Detect which cell encompasses the target text, then output its [X, Y] center coordinate. 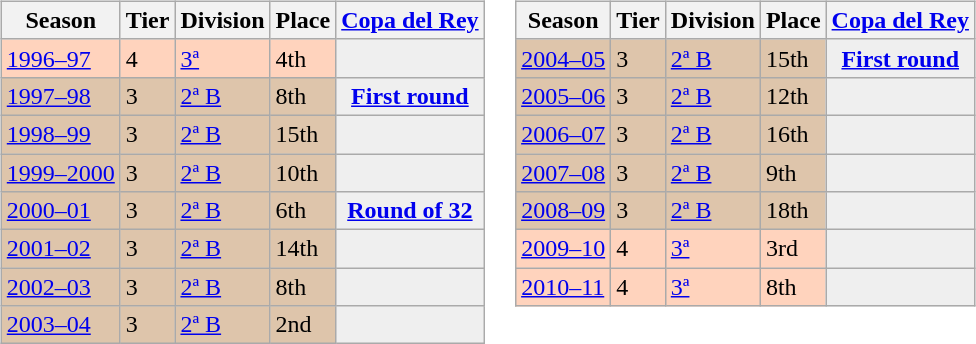
6th [303, 211]
2nd [303, 325]
2000–01 [60, 211]
Round of 32 [410, 211]
9th [793, 173]
2010–11 [564, 287]
2005–06 [564, 96]
2001–02 [60, 249]
1998–99 [60, 134]
2007–08 [564, 173]
2009–10 [564, 249]
18th [793, 211]
2008–09 [564, 211]
2006–07 [564, 134]
1997–98 [60, 96]
4th [303, 58]
2004–05 [564, 58]
14th [303, 249]
3rd [793, 249]
2002–03 [60, 287]
2003–04 [60, 325]
12th [793, 96]
1999–2000 [60, 173]
10th [303, 173]
16th [793, 134]
1996–97 [60, 58]
